Scan for the cell matching the given text and deliver its [x, y] coordinate at center. 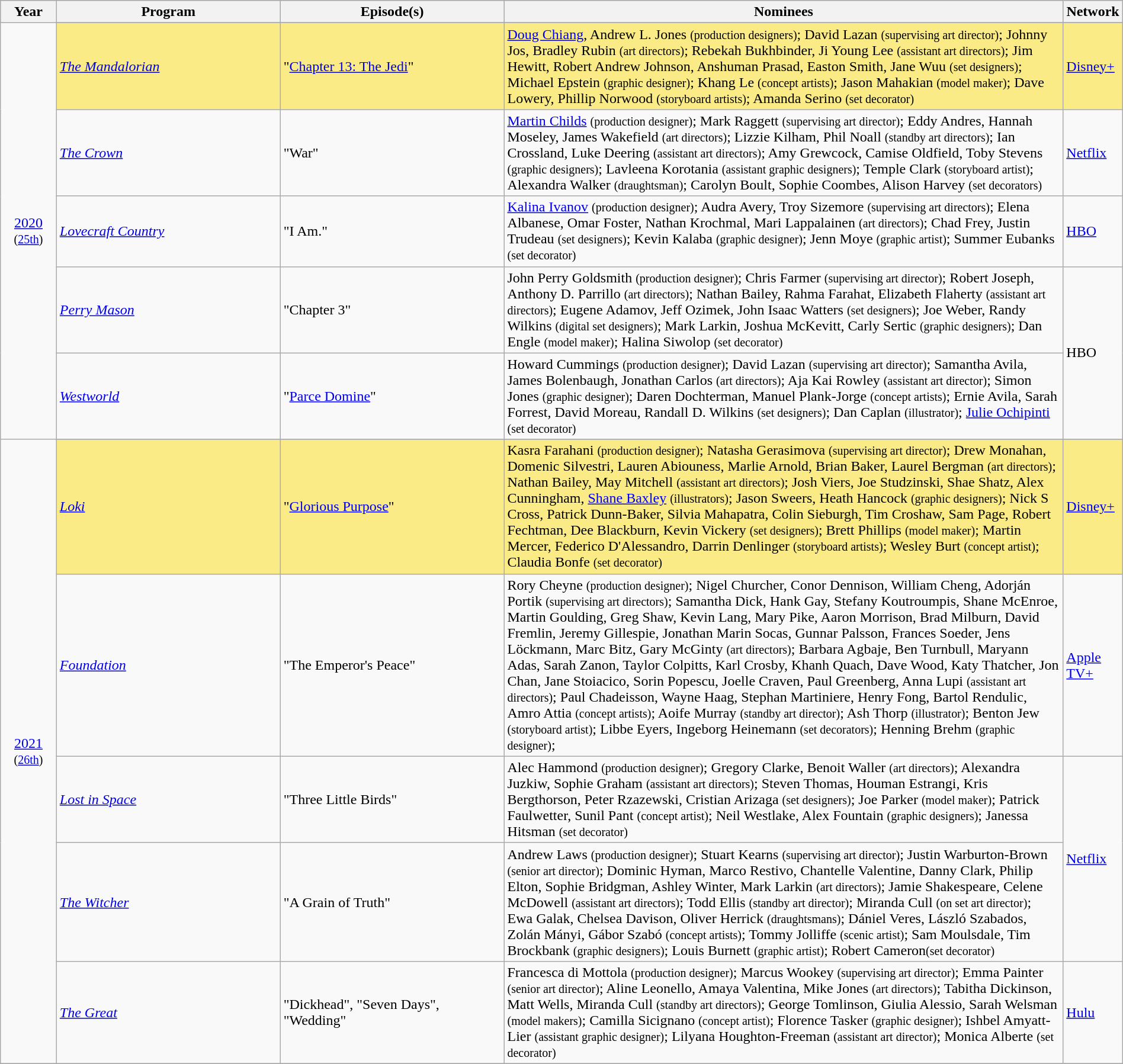
Hulu [1093, 1012]
Nominees [784, 12]
The Mandalorian [168, 66]
Lovecraft Country [168, 231]
"Chapter 3" [392, 310]
Westworld [168, 396]
Network [1093, 12]
"I Am." [392, 231]
Perry Mason [168, 310]
Program [168, 12]
"Three Little Birds" [392, 799]
The Crown [168, 153]
"The Emperor's Peace" [392, 665]
The Great [168, 1012]
2020(25th) [28, 231]
Lost in Space [168, 799]
Loki [168, 507]
Episode(s) [392, 12]
"Dickhead", "Seven Days", "Wedding" [392, 1012]
"A Grain of Truth" [392, 902]
"War" [392, 153]
"Chapter 13: The Jedi" [392, 66]
Foundation [168, 665]
The Witcher [168, 902]
Year [28, 12]
Apple TV+ [1093, 665]
"Parce Domine" [392, 396]
2021(26th) [28, 751]
"Glorious Purpose" [392, 507]
